Detect which cell encompasses the target text, then output its (X, Y) center coordinate. 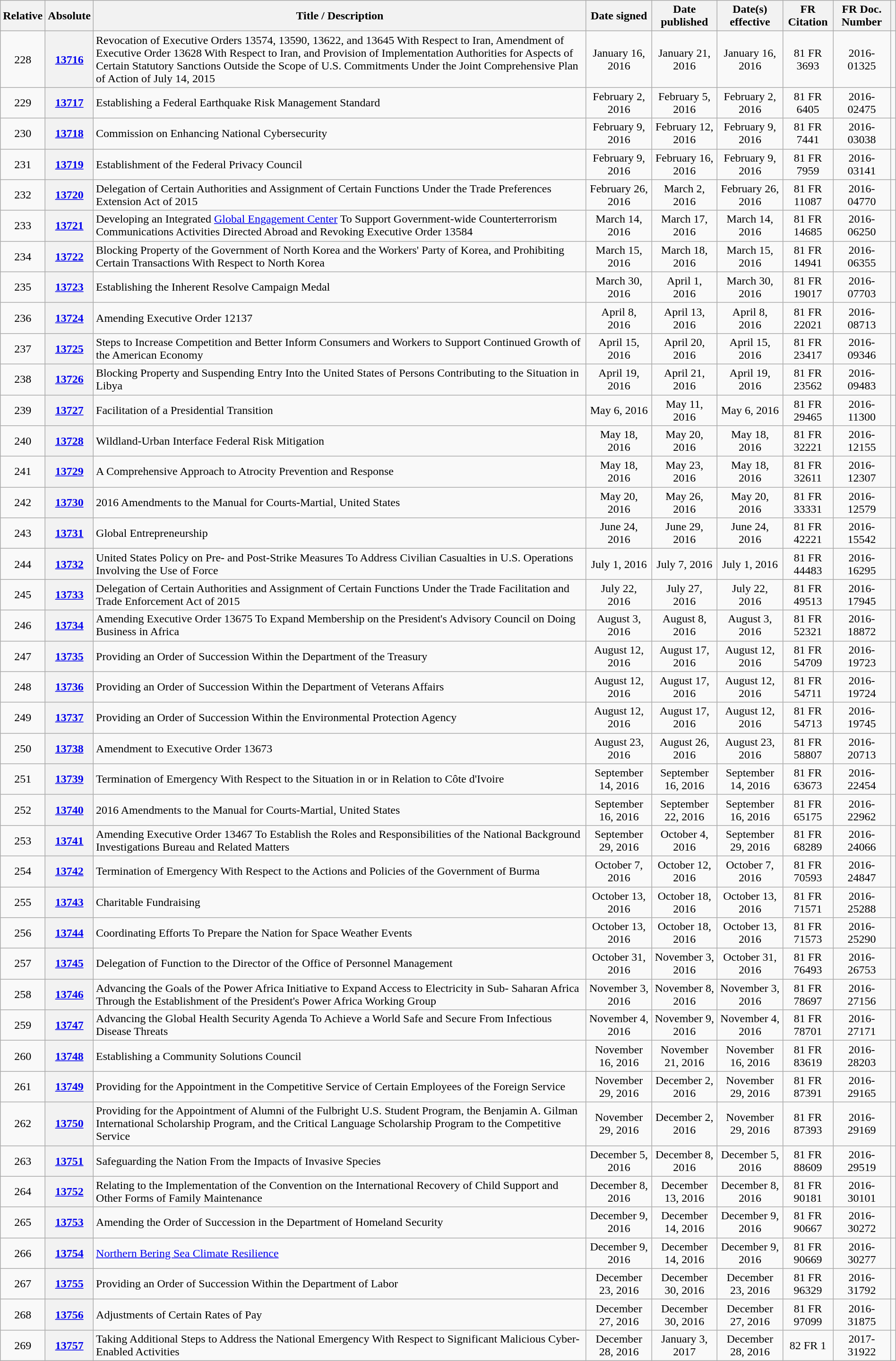
13746 (69, 994)
February 16, 2016 (684, 164)
81 FR 88609 (808, 1161)
Adjustments of Certain Rates of Pay (340, 1315)
May 26, 2016 (684, 503)
255 (23, 902)
Relating to the Implementation of the Convention on the International Recovery of Child Support and Other Forms of Family Maintenance (340, 1192)
13750 (69, 1124)
81 FR 11087 (808, 195)
241 (23, 472)
November 21, 2016 (684, 1056)
March 2, 2016 (684, 195)
13718 (69, 133)
254 (23, 871)
2017-31922 (862, 1345)
13716 (69, 60)
81 FR 52321 (808, 626)
May 23, 2016 (684, 472)
81 FR 49513 (808, 594)
81 FR 44483 (808, 564)
81 FR 58807 (808, 749)
Title / Description (340, 16)
13754 (69, 1253)
2016-03038 (862, 133)
2016-17945 (862, 594)
2016-12579 (862, 503)
2016-04770 (862, 195)
81 FR 96329 (808, 1283)
263 (23, 1161)
Date published (684, 16)
261 (23, 1087)
13751 (69, 1161)
2016-24847 (862, 871)
October 12, 2016 (684, 871)
2016-09346 (862, 349)
Blocking Property and Suspending Entry Into the United States of Persons Contributing to the Situation in Libya (340, 379)
March 18, 2016 (684, 256)
2016-31875 (862, 1315)
2016-27156 (862, 994)
April 21, 2016 (684, 379)
252 (23, 810)
81 FR 14941 (808, 256)
Date(s) effective (750, 16)
13723 (69, 287)
81 FR 76493 (808, 964)
April 1, 2016 (684, 287)
13752 (69, 1192)
Relative (23, 16)
81 FR 78701 (808, 1025)
April 20, 2016 (684, 349)
2016-11300 (862, 410)
2016-02475 (862, 103)
81 FR 32221 (808, 441)
Establishing a Community Solutions Council (340, 1056)
2016-29165 (862, 1087)
251 (23, 779)
2016-29169 (862, 1124)
243 (23, 533)
Delegation of Certain Authorities and Assignment of Certain Functions Under the Trade Facilitation and Trade Enforcement Act of 2015 (340, 594)
2016-06355 (862, 256)
Absolute (69, 16)
December 13, 2016 (684, 1192)
Taking Additional Steps to Address the National Emergency With Respect to Significant Malicious Cyber-Enabled Activities (340, 1345)
March 17, 2016 (684, 226)
July 7, 2016 (684, 564)
13755 (69, 1283)
13744 (69, 933)
Establishing a Federal Earthquake Risk Management Standard (340, 103)
2016-16295 (862, 564)
13730 (69, 503)
Termination of Emergency With Respect to the Actions and Policies of the Government of Burma (340, 871)
Date signed (619, 16)
2016-26753 (862, 964)
Establishing the Inherent Resolve Campaign Medal (340, 287)
81 FR 83619 (808, 1056)
June 29, 2016 (684, 533)
259 (23, 1025)
2016-06250 (862, 226)
235 (23, 287)
Delegation of Certain Authorities and Assignment of Certain Functions Under the Trade Preferences Extension Act of 2015 (340, 195)
228 (23, 60)
237 (23, 349)
13738 (69, 749)
231 (23, 164)
81 FR 7441 (808, 133)
236 (23, 318)
13732 (69, 564)
247 (23, 656)
2016-07703 (862, 287)
August 26, 2016 (684, 749)
FR Doc. Number (862, 16)
Providing for the Appointment in the Competitive Service of Certain Employees of the Foreign Service (340, 1087)
2016-31792 (862, 1283)
13724 (69, 318)
2016-22962 (862, 810)
266 (23, 1253)
13726 (69, 379)
13736 (69, 687)
2016-12307 (862, 472)
2016-29519 (862, 1161)
81 FR 6405 (808, 103)
July 27, 2016 (684, 594)
81 FR 71571 (808, 902)
81 FR 71573 (808, 933)
Charitable Fundraising (340, 902)
81 FR 33331 (808, 503)
81 FR 29465 (808, 410)
81 FR 42221 (808, 533)
FR Citation (808, 16)
Advancing the Global Health Security Agenda To Achieve a World Safe and Secure From Infectious Disease Threats (340, 1025)
2016-09483 (862, 379)
238 (23, 379)
13757 (69, 1345)
2016-01325 (862, 60)
13719 (69, 164)
Establishment of the Federal Privacy Council (340, 164)
81 FR 90667 (808, 1222)
265 (23, 1222)
February 5, 2016 (684, 103)
2016-08713 (862, 318)
232 (23, 195)
Commission on Enhancing National Cybersecurity (340, 133)
January 3, 2017 (684, 1345)
242 (23, 503)
13734 (69, 626)
October 4, 2016 (684, 840)
13720 (69, 195)
2016-19723 (862, 656)
13733 (69, 594)
81 FR 54709 (808, 656)
81 FR 19017 (808, 287)
Amending the Order of Succession in the Department of Homeland Security (340, 1222)
2016-25288 (862, 902)
Providing an Order of Succession Within the Environmental Protection Agency (340, 717)
Providing an Order of Succession Within the Department of Veterans Affairs (340, 687)
13722 (69, 256)
Blocking Property of the Government of North Korea and the Workers' Party of Korea, and Prohibiting Certain Transactions With Respect to North Korea (340, 256)
264 (23, 1192)
2016-03141 (862, 164)
13721 (69, 226)
81 FR 14685 (808, 226)
13725 (69, 349)
81 FR 7959 (808, 164)
81 FR 23417 (808, 349)
253 (23, 840)
Delegation of Function to the Director of the Office of Personnel Management (340, 964)
Northern Bering Sea Climate Resilience (340, 1253)
Termination of Emergency With Respect to the Situation in or in Relation to Côte d'Ivoire (340, 779)
256 (23, 933)
13731 (69, 533)
Safeguarding the Nation From the Impacts of Invasive Species (340, 1161)
239 (23, 410)
Facilitation of a Presidential Transition (340, 410)
August 8, 2016 (684, 626)
81 FR 70593 (808, 871)
Providing an Order of Succession Within the Department of Labor (340, 1283)
249 (23, 717)
Wildland-Urban Interface Federal Risk Mitigation (340, 441)
13727 (69, 410)
240 (23, 441)
234 (23, 256)
258 (23, 994)
248 (23, 687)
81 FR 87391 (808, 1087)
2016-30272 (862, 1222)
250 (23, 749)
Amending Executive Order 12137 (340, 318)
2016-25290 (862, 933)
2016-22454 (862, 779)
2016-27171 (862, 1025)
13747 (69, 1025)
Coordinating Efforts To Prepare the Nation for Space Weather Events (340, 933)
February 12, 2016 (684, 133)
81 FR 22021 (808, 318)
2016-24066 (862, 840)
13737 (69, 717)
81 FR 32611 (808, 472)
2016-20713 (862, 749)
13742 (69, 871)
13745 (69, 964)
January 21, 2016 (684, 60)
2016-28203 (862, 1056)
81 FR 54711 (808, 687)
81 FR 54713 (808, 717)
13739 (69, 779)
United States Policy on Pre- and Post-Strike Measures To Address Civilian Casualties in U.S. Operations Involving the Use of Force (340, 564)
245 (23, 594)
260 (23, 1056)
81 FR 78697 (808, 994)
81 FR 90669 (808, 1253)
November 9, 2016 (684, 1025)
2016-19724 (862, 687)
246 (23, 626)
269 (23, 1345)
81 FR 3693 (808, 60)
Global Entrepreneurship (340, 533)
13735 (69, 656)
2016-15542 (862, 533)
Amendment to Executive Order 13673 (340, 749)
81 FR 65175 (808, 810)
A Comprehensive Approach to Atrocity Prevention and Response (340, 472)
262 (23, 1124)
13748 (69, 1056)
2016-30277 (862, 1253)
13749 (69, 1087)
267 (23, 1283)
13728 (69, 441)
81 FR 97099 (808, 1315)
81 FR 87393 (808, 1124)
13743 (69, 902)
13741 (69, 840)
13717 (69, 103)
13753 (69, 1222)
268 (23, 1315)
April 13, 2016 (684, 318)
230 (23, 133)
81 FR 68289 (808, 840)
November 8, 2016 (684, 994)
81 FR 63673 (808, 779)
257 (23, 964)
September 22, 2016 (684, 810)
2016-19745 (862, 717)
229 (23, 103)
2016-30101 (862, 1192)
2016-12155 (862, 441)
13740 (69, 810)
Providing an Order of Succession Within the Department of the Treasury (340, 656)
2016-18872 (862, 626)
13729 (69, 472)
May 11, 2016 (684, 410)
81 FR 90181 (808, 1192)
81 FR 23562 (808, 379)
Amending Executive Order 13467 To Establish the Roles and Responsibilities of the National Background Investigations Bureau and Related Matters (340, 840)
13756 (69, 1315)
233 (23, 226)
Amending Executive Order 13675 To Expand Membership on the President's Advisory Council on Doing Business in Africa (340, 626)
82 FR 1 (808, 1345)
244 (23, 564)
Steps to Increase Competition and Better Inform Consumers and Workers to Support Continued Growth of the American Economy (340, 349)
